Locate the cell with the specified text and output its [x, y] center coordinate. 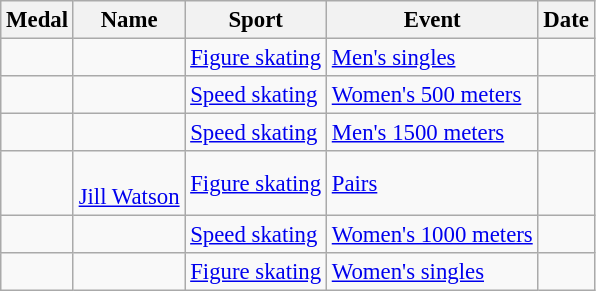
Jill Watson [129, 184]
Sport [256, 20]
Name [129, 20]
Date [566, 20]
Men's 1500 meters [432, 133]
Pairs [432, 184]
Women's 1000 meters [432, 235]
Medal [38, 20]
Men's singles [432, 58]
Event [432, 20]
Women's 500 meters [432, 95]
